Identify which cell holds the provided text, then report its (X, Y) central coordinate. 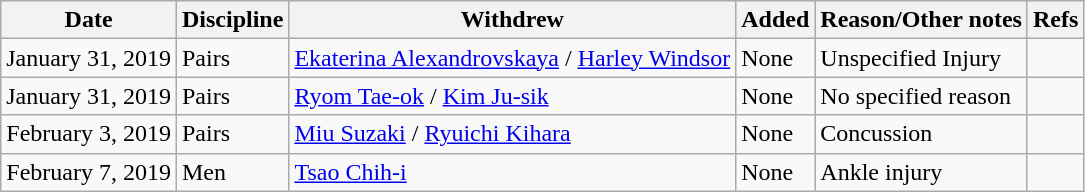
Men (232, 172)
Withdrew (512, 20)
Concussion (922, 134)
Date (89, 20)
No specified reason (922, 96)
Tsao Chih-i (512, 172)
Ryom Tae-ok / Kim Ju-sik (512, 96)
Added (776, 20)
Unspecified Injury (922, 58)
Discipline (232, 20)
Miu Suzaki / Ryuichi Kihara (512, 134)
Ekaterina Alexandrovskaya / Harley Windsor (512, 58)
February 7, 2019 (89, 172)
February 3, 2019 (89, 134)
Reason/Other notes (922, 20)
Refs (1055, 20)
Ankle injury (922, 172)
